Detect which cell encompasses the target text, then output its (X, Y) center coordinate. 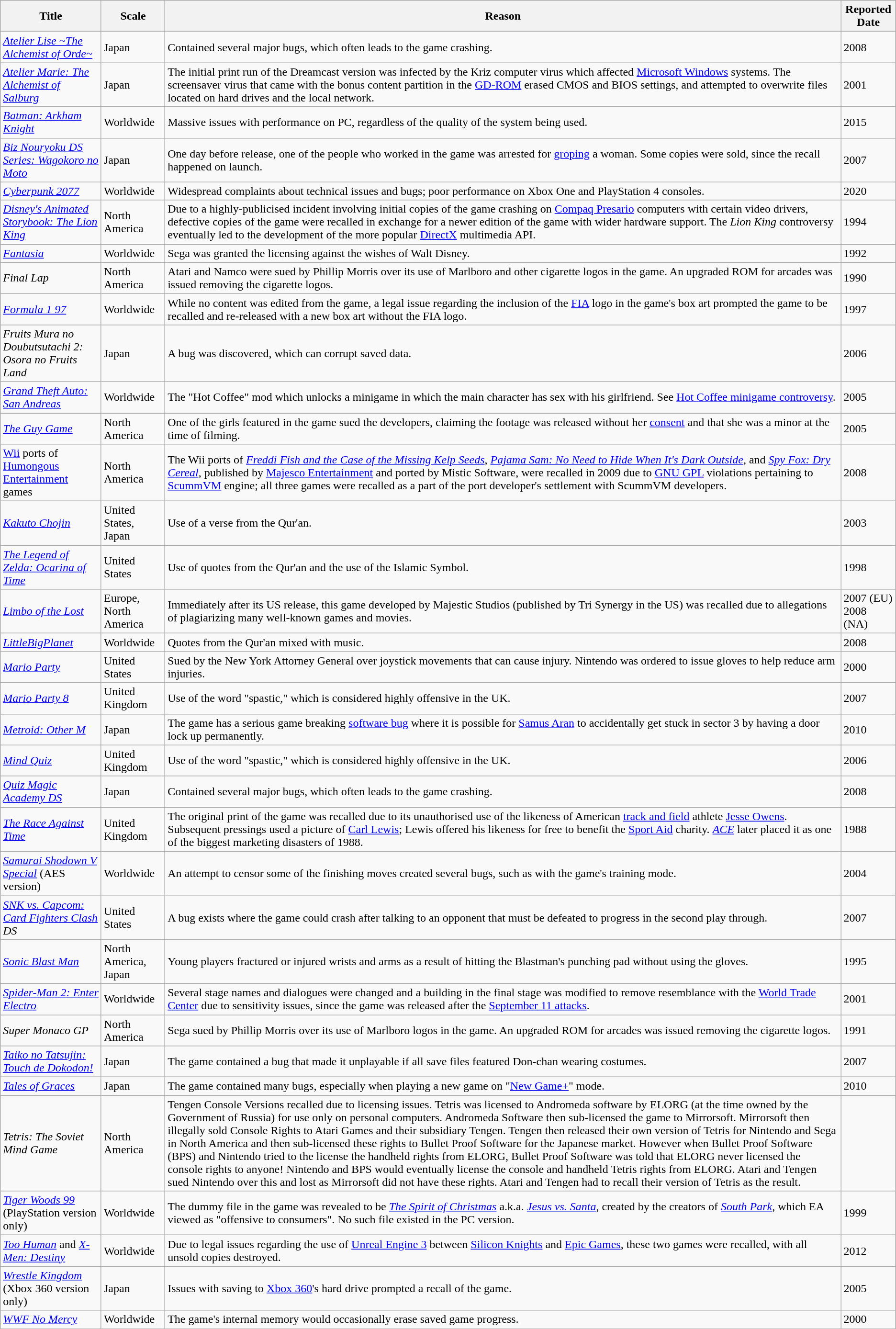
Disney's Animated Storybook: The Lion King (51, 222)
2007 (EU)2008 (NA) (868, 611)
2015 (868, 123)
The game's internal memory would occasionally erase saved game progress. (503, 1319)
Tales of Graces (51, 1086)
Scale (133, 16)
Quiz Magic Academy DS (51, 792)
2020 (868, 191)
Spider-Man 2: Enter Electro (51, 999)
2003 (868, 523)
2004 (868, 873)
Massive issues with performance on PC, regardless of the quality of the system being used. (503, 123)
Biz Nouryoku DS Series: Wagokoro no Moto (51, 160)
1991 (868, 1030)
LittleBigPlanet (51, 642)
United States, Japan (133, 523)
A bug was discovered, which can corrupt saved data. (503, 353)
An attempt to censor some of the finishing moves created several bugs, such as with the game's training mode. (503, 873)
Reported Date (868, 16)
Super Monaco GP (51, 1030)
1994 (868, 222)
Wii ports of Humongous Entertainment games (51, 473)
Grand Theft Auto: San Andreas (51, 397)
Sega was granted the licensing against the wishes of Walt Disney. (503, 253)
Fantasia (51, 253)
Mind Quiz (51, 760)
1995 (868, 961)
1988 (868, 829)
The "Hot Coffee" mod which unlocks a minigame in which the main character has sex with his girlfriend. See Hot Coffee minigame controversy. (503, 397)
Use of a verse from the Qur'an. (503, 523)
Sonic Blast Man (51, 961)
Use of quotes from the Qur'an and the use of the Islamic Symbol. (503, 567)
2012 (868, 1250)
A bug exists where the game could crash after talking to an opponent that must be defeated to progress in the second play through. (503, 917)
Formula 1 97 (51, 309)
Final Lap (51, 278)
The game contained a bug that made it unplayable if all save files featured Don-chan wearing costumes. (503, 1062)
Quotes from the Qur'an mixed with music. (503, 642)
Mario Party 8 (51, 698)
Title (51, 16)
Issues with saving to Xbox 360's hard drive prompted a recall of the game. (503, 1288)
1997 (868, 309)
Widespread complaints about technical issues and bugs; poor performance on Xbox One and PlayStation 4 consoles. (503, 191)
Taiko no Tatsujin: Touch de Dokodon! (51, 1062)
The Guy Game (51, 428)
1999 (868, 1213)
Young players fractured or injured wrists and arms as a result of hitting the Blastman's punching pad without using the gloves. (503, 961)
The Legend of Zelda: Ocarina of Time (51, 567)
Wrestle Kingdom (Xbox 360 version only) (51, 1288)
SNK vs. Capcom: Card Fighters Clash DS (51, 917)
Atelier Marie: The Alchemist of Salburg (51, 85)
The Race Against Time (51, 829)
Sega sued by Phillip Morris over its use of Marlboro logos in the game. An upgraded ROM for arcades was issued removing the cigarette logos. (503, 1030)
Fruits Mura no Doubutsutachi 2: Osora no Fruits Land (51, 353)
North America, Japan (133, 961)
Tetris: The Soviet Mind Game (51, 1143)
Cyberpunk 2077 (51, 191)
Too Human and X-Men: Destiny (51, 1250)
1998 (868, 567)
WWF No Mercy (51, 1319)
Samurai Shodown V Special (AES version) (51, 873)
Kakuto Chojin (51, 523)
Tiger Woods 99 (PlayStation version only) (51, 1213)
Reason (503, 16)
Batman: Arkham Knight (51, 123)
Metroid: Other M (51, 730)
The game contained many bugs, especially when playing a new game on "New Game+" mode. (503, 1086)
1992 (868, 253)
1990 (868, 278)
Mario Party (51, 667)
Limbo of the Lost (51, 611)
Europe, North America (133, 611)
Atelier Lise ~The Alchemist of Orde~ (51, 47)
